Find where the given text appears and provide that cell's center as [X, Y] coordinate. 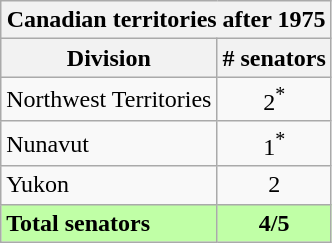
Yukon [109, 185]
# senators [274, 58]
2 [274, 185]
2* [274, 100]
Northwest Territories [109, 100]
Nunavut [109, 144]
Division [109, 58]
1* [274, 144]
Canadian territories after 1975 [166, 20]
4/5 [274, 223]
Total senators [109, 223]
